Locate the cell with the specified text and output its (X, Y) center coordinate. 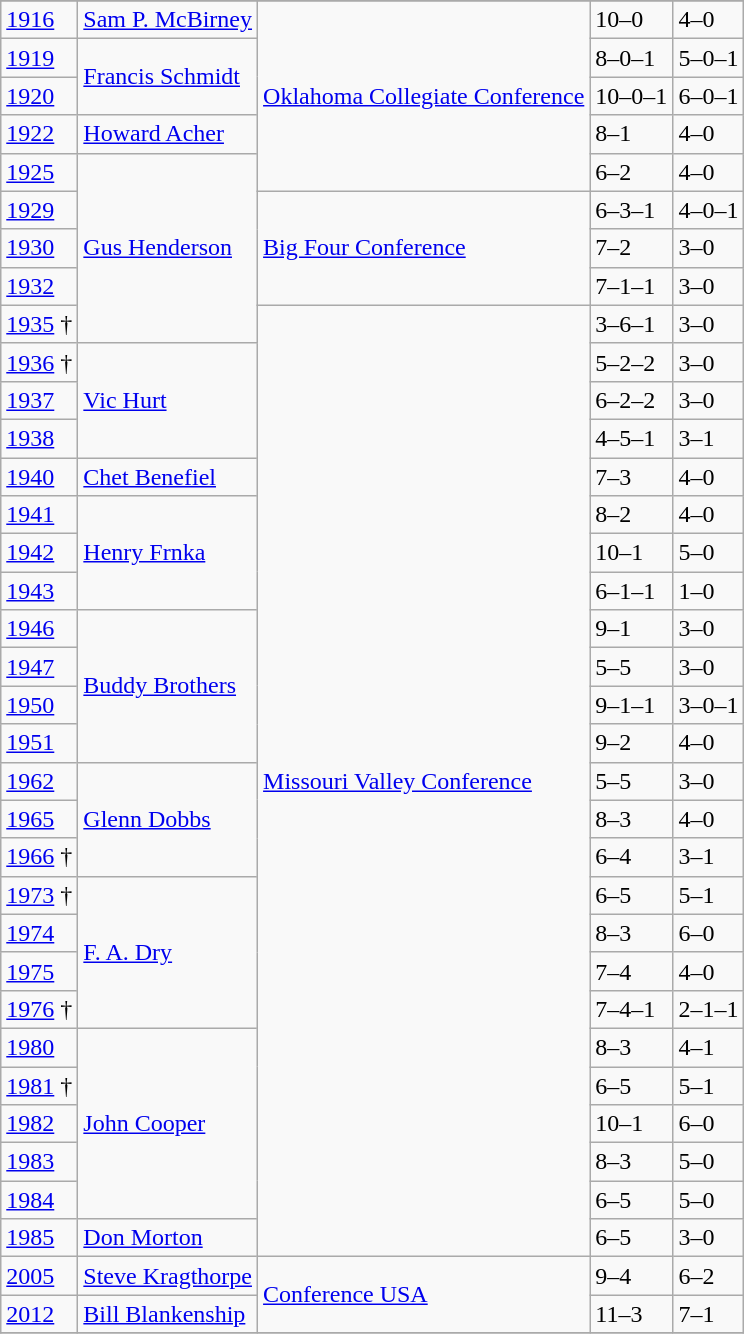
F. A. Dry (168, 952)
1–0 (708, 591)
1984 (40, 1200)
1922 (40, 134)
Steve Kragthorpe (168, 1276)
6–3–1 (632, 210)
7–1–1 (632, 286)
3–6–1 (632, 324)
8–2 (632, 515)
1940 (40, 477)
1930 (40, 248)
1965 (40, 819)
1935 † (40, 324)
1976 † (40, 1009)
7–1 (708, 1314)
6–4 (632, 857)
1936 † (40, 362)
Oklahoma Collegiate Conference (424, 96)
Buddy Brothers (168, 686)
1938 (40, 438)
1919 (40, 58)
1941 (40, 515)
1942 (40, 553)
9–4 (632, 1276)
1937 (40, 400)
Howard Acher (168, 134)
Missouri Valley Conference (424, 781)
1920 (40, 96)
Henry Frnka (168, 553)
Glenn Dobbs (168, 819)
3–0–1 (708, 705)
1950 (40, 705)
John Cooper (168, 1123)
1943 (40, 591)
Gus Henderson (168, 248)
Bill Blankenship (168, 1314)
2005 (40, 1276)
5–2–2 (632, 362)
1980 (40, 1047)
1947 (40, 667)
1946 (40, 629)
Sam P. McBirney (168, 20)
4–0–1 (708, 210)
9–1–1 (632, 705)
1929 (40, 210)
1981 † (40, 1085)
2–1–1 (708, 1009)
4–1 (708, 1047)
6–0–1 (708, 96)
6–2–2 (632, 400)
Chet Benefiel (168, 477)
9–2 (632, 743)
2012 (40, 1314)
6–1–1 (632, 591)
1975 (40, 971)
7–2 (632, 248)
1983 (40, 1162)
8–0–1 (632, 58)
11–3 (632, 1314)
Big Four Conference (424, 248)
Conference USA (424, 1295)
9–1 (632, 629)
1951 (40, 743)
1982 (40, 1124)
Don Morton (168, 1238)
7–3 (632, 477)
Vic Hurt (168, 400)
1916 (40, 20)
7–4 (632, 971)
1966 † (40, 857)
7–4–1 (632, 1009)
1925 (40, 172)
1985 (40, 1238)
10–0 (632, 20)
1973 † (40, 895)
1974 (40, 933)
1962 (40, 781)
5–0–1 (708, 58)
4–5–1 (632, 438)
8–1 (632, 134)
Francis Schmidt (168, 77)
1932 (40, 286)
10–0–1 (632, 96)
